Provide the [x, y] coordinate of the cell's center where the given text is located.  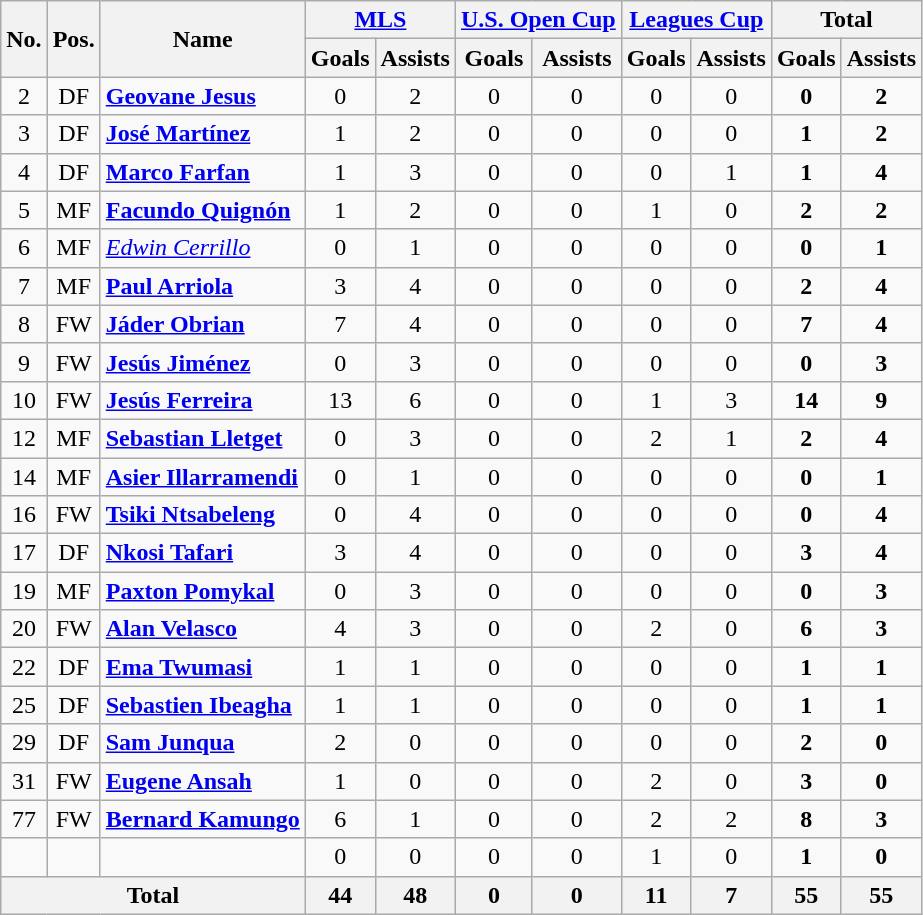
Tsiki Ntsabeleng [202, 515]
MLS [380, 20]
13 [340, 400]
Bernard Kamungo [202, 819]
Edwin Cerrillo [202, 248]
Geovane Jesus [202, 96]
20 [24, 629]
Paxton Pomykal [202, 591]
25 [24, 705]
48 [415, 895]
19 [24, 591]
31 [24, 781]
Nkosi Tafari [202, 553]
Marco Farfan [202, 172]
José Martínez [202, 134]
Sebastien Ibeagha [202, 705]
No. [24, 39]
Jesús Jiménez [202, 362]
Paul Arriola [202, 286]
12 [24, 438]
11 [656, 895]
Leagues Cup [696, 20]
17 [24, 553]
Name [202, 39]
Pos. [74, 39]
10 [24, 400]
Asier Illarramendi [202, 477]
Jáder Obrian [202, 324]
Eugene Ansah [202, 781]
Sebastian Lletget [202, 438]
29 [24, 743]
Jesús Ferreira [202, 400]
U.S. Open Cup [538, 20]
Facundo Quignón [202, 210]
16 [24, 515]
Ema Twumasi [202, 667]
44 [340, 895]
Alan Velasco [202, 629]
Sam Junqua [202, 743]
5 [24, 210]
22 [24, 667]
77 [24, 819]
